Return the (X, Y) coordinate for the center point of the cell that contains the specified text.  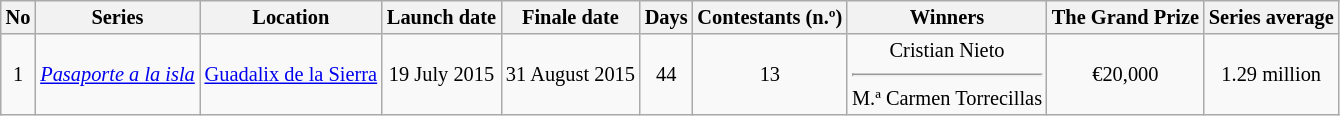
Finale date (570, 17)
Location (291, 17)
31 August 2015 (570, 74)
Days (666, 17)
Contestants (n.º) (770, 17)
Series average (1272, 17)
The Grand Prize (1126, 17)
Pasaporte a la isla (117, 74)
Guadalix de la Sierra (291, 74)
1.29 million (1272, 74)
13 (770, 74)
Series (117, 17)
Launch date (442, 17)
Winners (947, 17)
1 (18, 74)
19 July 2015 (442, 74)
No (18, 17)
44 (666, 74)
Cristian NietoM.ª Carmen Torrecillas (947, 74)
€20,000 (1126, 74)
